Detect which cell encompasses the target text, then output its (x, y) center coordinate. 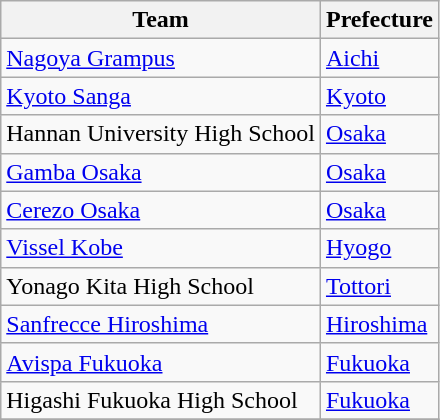
Nagoya Grampus (161, 58)
Higashi Fukuoka High School (161, 400)
Tottori (379, 286)
Gamba Osaka (161, 172)
Hyogo (379, 248)
Hiroshima (379, 324)
Kyoto Sanga (161, 96)
Yonago Kita High School (161, 286)
Avispa Fukuoka (161, 362)
Kyoto (379, 96)
Team (161, 20)
Sanfrecce Hiroshima (161, 324)
Hannan University High School (161, 134)
Cerezo Osaka (161, 210)
Prefecture (379, 20)
Aichi (379, 58)
Vissel Kobe (161, 248)
